Output the (x, y) coordinate of the center of the cell containing the given text.  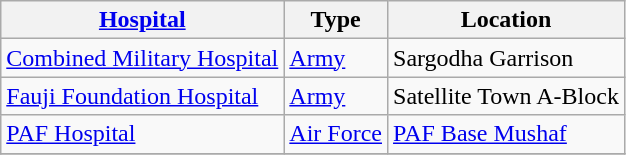
Satellite Town A-Block (506, 96)
Fauji Foundation Hospital (142, 96)
Air Force (336, 134)
Combined Military Hospital (142, 58)
Sargodha Garrison (506, 58)
PAF Hospital (142, 134)
Location (506, 20)
Hospital (142, 20)
Type (336, 20)
PAF Base Mushaf (506, 134)
